Detect which cell encompasses the target text, then output its (X, Y) center coordinate. 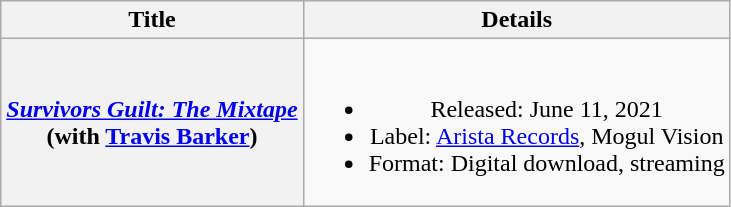
Details (516, 20)
Survivors Guilt: The Mixtape(with Travis Barker) (152, 122)
Released: June 11, 2021Label: Arista Records, Mogul VisionFormat: Digital download, streaming (516, 122)
Title (152, 20)
